Determine the (X, Y) coordinate at the center of the cell enclosing the given text.  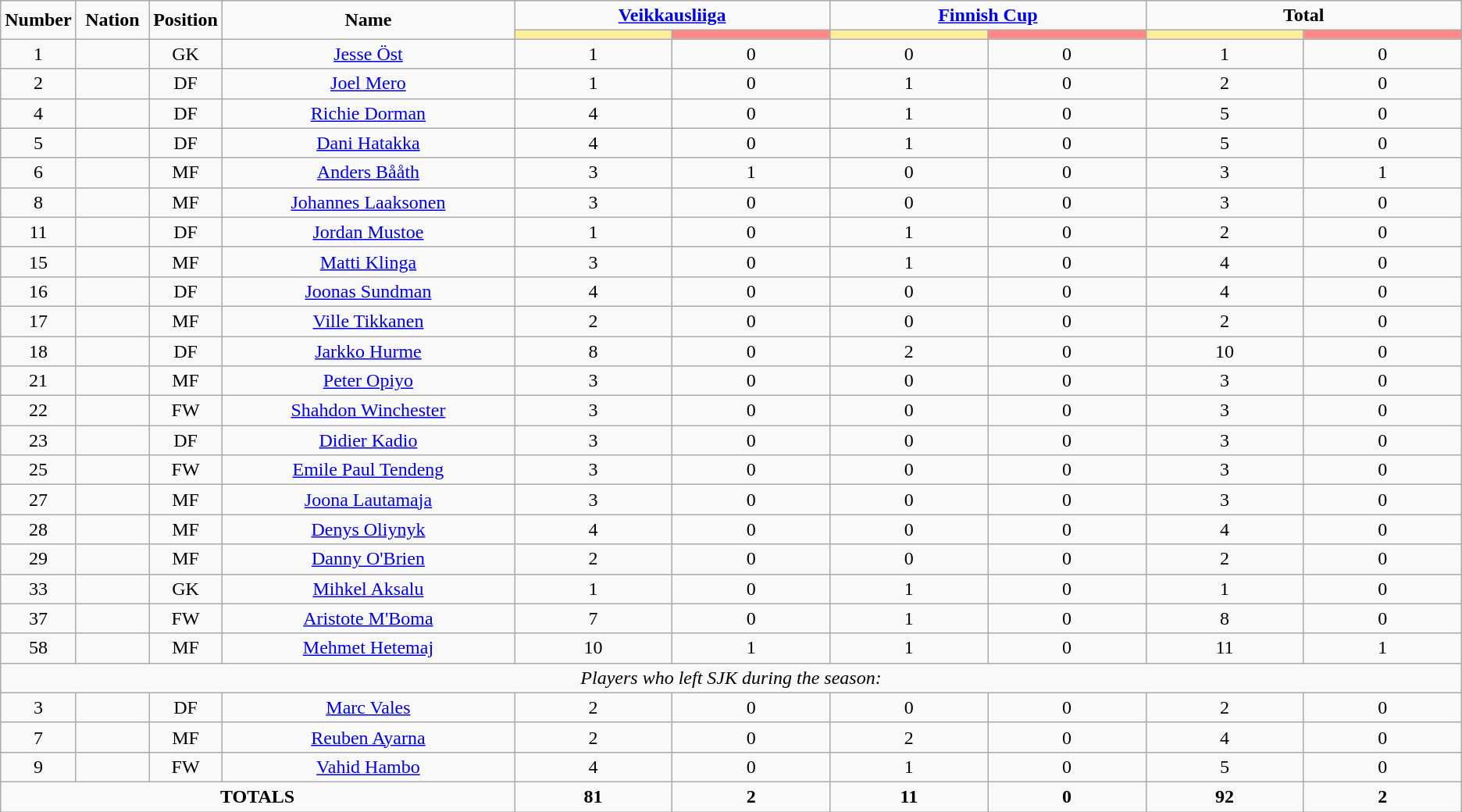
58 (38, 648)
37 (38, 618)
Vahid Hambo (368, 767)
Name (368, 20)
Matti Klinga (368, 262)
Jarkko Hurme (368, 351)
Aristote M'Boma (368, 618)
Mihkel Aksalu (368, 589)
21 (38, 381)
18 (38, 351)
Marc Vales (368, 707)
23 (38, 440)
Shahdon Winchester (368, 411)
25 (38, 470)
Reuben Ayarna (368, 737)
Nation (112, 20)
Jordan Mustoe (368, 232)
17 (38, 321)
Mehmet Hetemaj (368, 648)
9 (38, 767)
Denys Oliynyk (368, 529)
TOTALS (258, 796)
Didier Kadio (368, 440)
22 (38, 411)
Position (186, 20)
Peter Opiyo (368, 381)
16 (38, 291)
33 (38, 589)
Danny O'Brien (368, 559)
Anders Bååth (368, 173)
Dani Hatakka (368, 143)
Total (1303, 16)
15 (38, 262)
Finnish Cup (988, 16)
Richie Dorman (368, 113)
Jesse Öst (368, 54)
Johannes Laaksonen (368, 202)
Joel Mero (368, 84)
81 (593, 796)
27 (38, 500)
92 (1225, 796)
Players who left SJK during the season: (731, 678)
Veikkausliiga (672, 16)
6 (38, 173)
Number (38, 20)
Ville Tikkanen (368, 321)
Joona Lautamaja (368, 500)
28 (38, 529)
Joonas Sundman (368, 291)
Emile Paul Tendeng (368, 470)
29 (38, 559)
